For the text-containing cell, return its midpoint in [x, y] coordinate format. 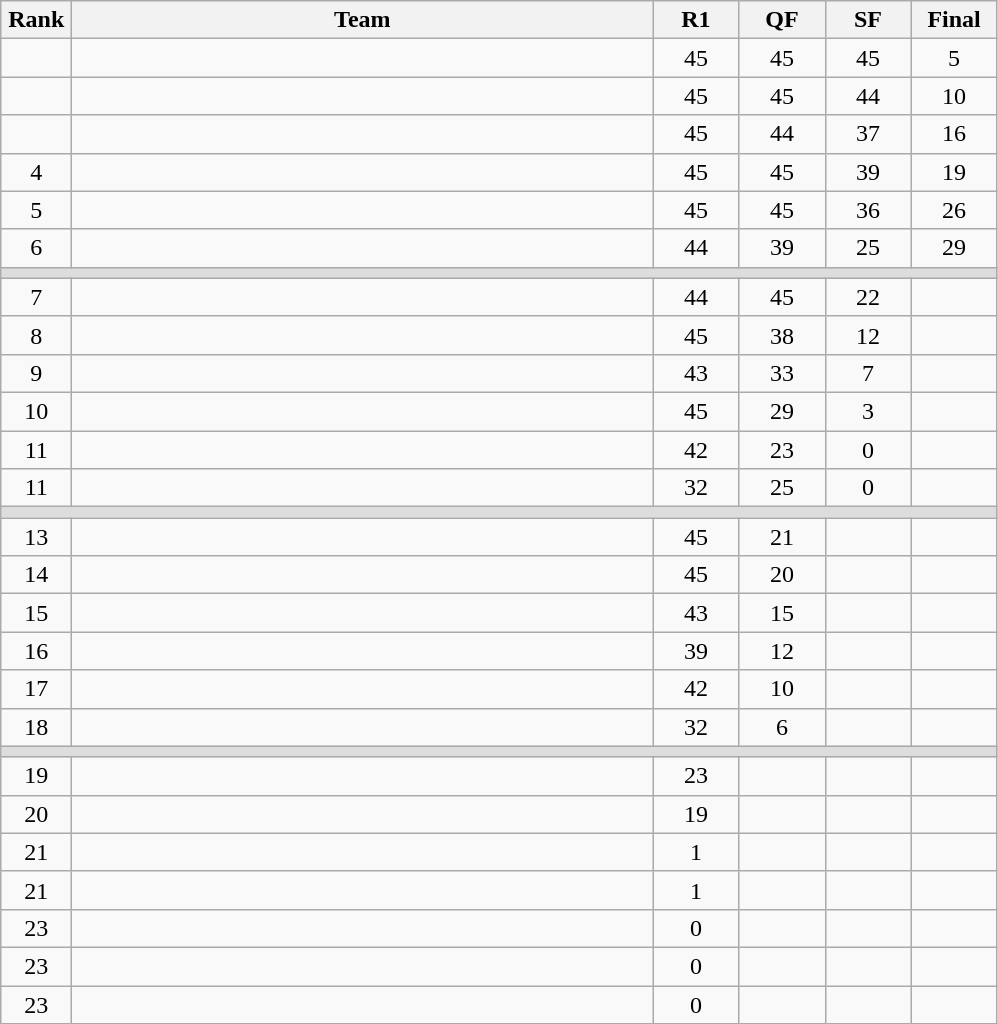
9 [36, 373]
26 [954, 210]
SF [868, 20]
QF [782, 20]
3 [868, 411]
8 [36, 335]
Final [954, 20]
14 [36, 575]
13 [36, 537]
17 [36, 689]
38 [782, 335]
37 [868, 134]
33 [782, 373]
Rank [36, 20]
R1 [696, 20]
Team [362, 20]
18 [36, 727]
36 [868, 210]
22 [868, 297]
4 [36, 172]
